Pinpoint the cell where the given text exists, returning its (X, Y) midpoint coordinate. 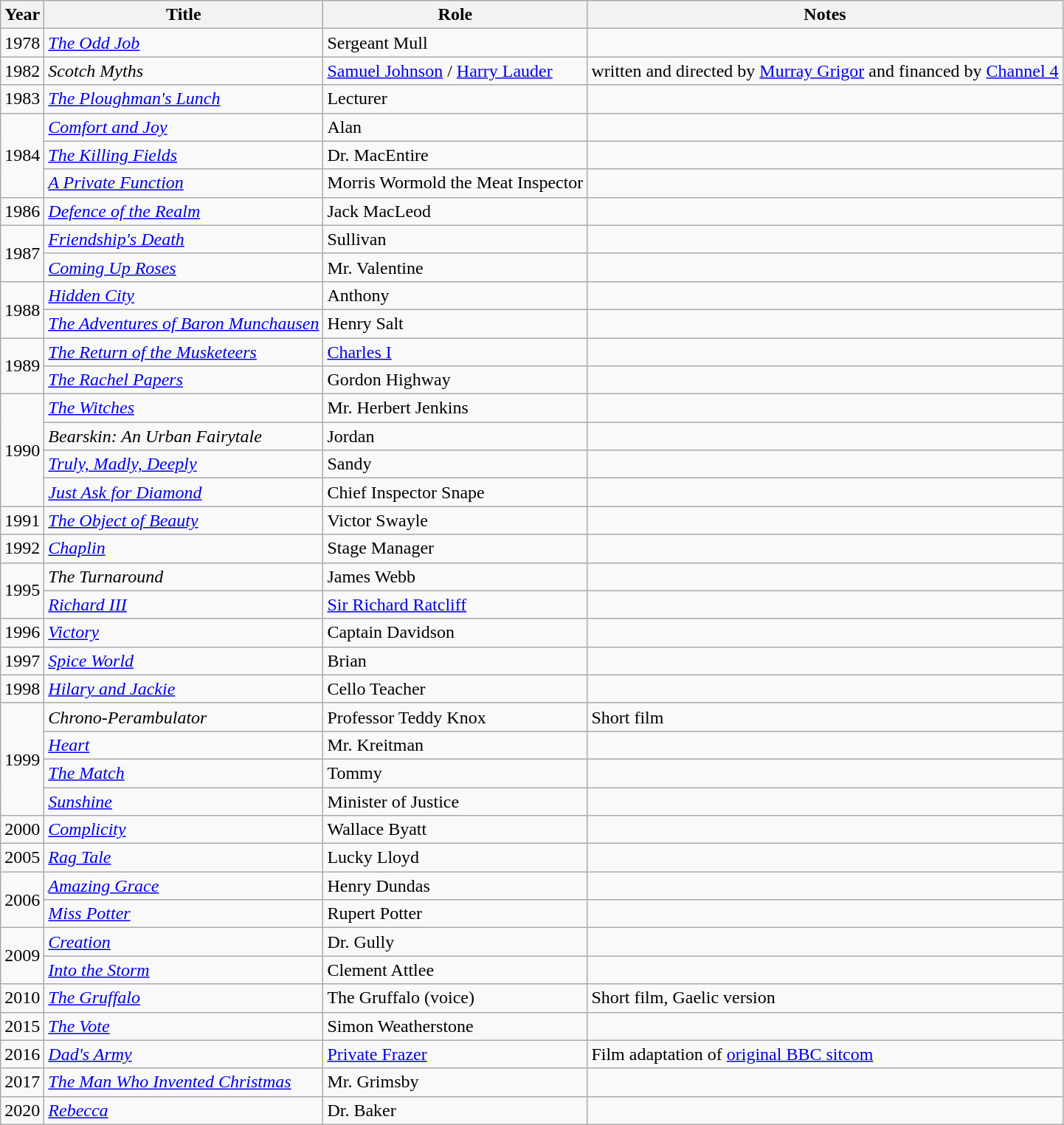
Sandy (455, 464)
Short film, Gaelic version (825, 998)
1988 (22, 309)
Bearskin: An Urban Fairytale (184, 436)
1990 (22, 450)
Just Ask for Diamond (184, 492)
2009 (22, 956)
Chief Inspector Snape (455, 492)
Short film (825, 717)
1984 (22, 155)
Hidden City (184, 295)
Samuel Johnson / Harry Lauder (455, 71)
1997 (22, 661)
Alan (455, 127)
2015 (22, 1026)
Rupert Potter (455, 914)
The Match (184, 773)
The Ploughman's Lunch (184, 99)
2005 (22, 858)
Mr. Herbert Jenkins (455, 408)
Jack MacLeod (455, 211)
Coming Up Roses (184, 267)
2016 (22, 1054)
Sullivan (455, 239)
Brian (455, 661)
Title (184, 15)
1998 (22, 689)
Dr. Gully (455, 942)
2017 (22, 1082)
2020 (22, 1110)
Henry Dundas (455, 886)
1991 (22, 520)
Lecturer (455, 99)
The Witches (184, 408)
The Return of the Musketeers (184, 352)
Cello Teacher (455, 689)
1978 (22, 43)
Mr. Valentine (455, 267)
1986 (22, 211)
The Gruffalo (184, 998)
Complicity (184, 830)
Heart (184, 745)
Mr. Kreitman (455, 745)
Rebecca (184, 1110)
Year (22, 15)
Henry Salt (455, 323)
Gordon Highway (455, 380)
James Webb (455, 577)
2006 (22, 900)
Richard III (184, 605)
Charles I (455, 352)
The Adventures of Baron Munchausen (184, 323)
Captain Davidson (455, 633)
Role (455, 15)
1995 (22, 591)
The Vote (184, 1026)
Stage Manager (455, 548)
Morris Wormold the Meat Inspector (455, 183)
written and directed by Murray Grigor and financed by Channel 4 (825, 71)
Simon Weatherstone (455, 1026)
Friendship's Death (184, 239)
The Killing Fields (184, 155)
Sir Richard Ratcliff (455, 605)
Into the Storm (184, 970)
Clement Attlee (455, 970)
2010 (22, 998)
Notes (825, 15)
Defence of the Realm (184, 211)
1989 (22, 366)
Scotch Myths (184, 71)
Lucky Lloyd (455, 858)
Private Frazer (455, 1054)
A Private Function (184, 183)
1992 (22, 548)
Chrono-Perambulator (184, 717)
1983 (22, 99)
Film adaptation of original BBC sitcom (825, 1054)
Victory (184, 633)
Dr. MacEntire (455, 155)
Minister of Justice (455, 801)
Spice World (184, 661)
Victor Swayle (455, 520)
Comfort and Joy (184, 127)
The Odd Job (184, 43)
The Rachel Papers (184, 380)
Sergeant Mull (455, 43)
Dad's Army (184, 1054)
1982 (22, 71)
Wallace Byatt (455, 830)
1987 (22, 253)
2000 (22, 830)
The Object of Beauty (184, 520)
Amazing Grace (184, 886)
Jordan (455, 436)
Dr. Baker (455, 1110)
Truly, Madly, Deeply (184, 464)
Rag Tale (184, 858)
The Gruffalo (voice) (455, 998)
Professor Teddy Knox (455, 717)
Anthony (455, 295)
Chaplin (184, 548)
Sunshine (184, 801)
1999 (22, 759)
Tommy (455, 773)
The Turnaround (184, 577)
Mr. Grimsby (455, 1082)
Miss Potter (184, 914)
Creation (184, 942)
The Man Who Invented Christmas (184, 1082)
Hilary and Jackie (184, 689)
1996 (22, 633)
